From the cell containing the given text, extract its center point as (x, y) coordinate. 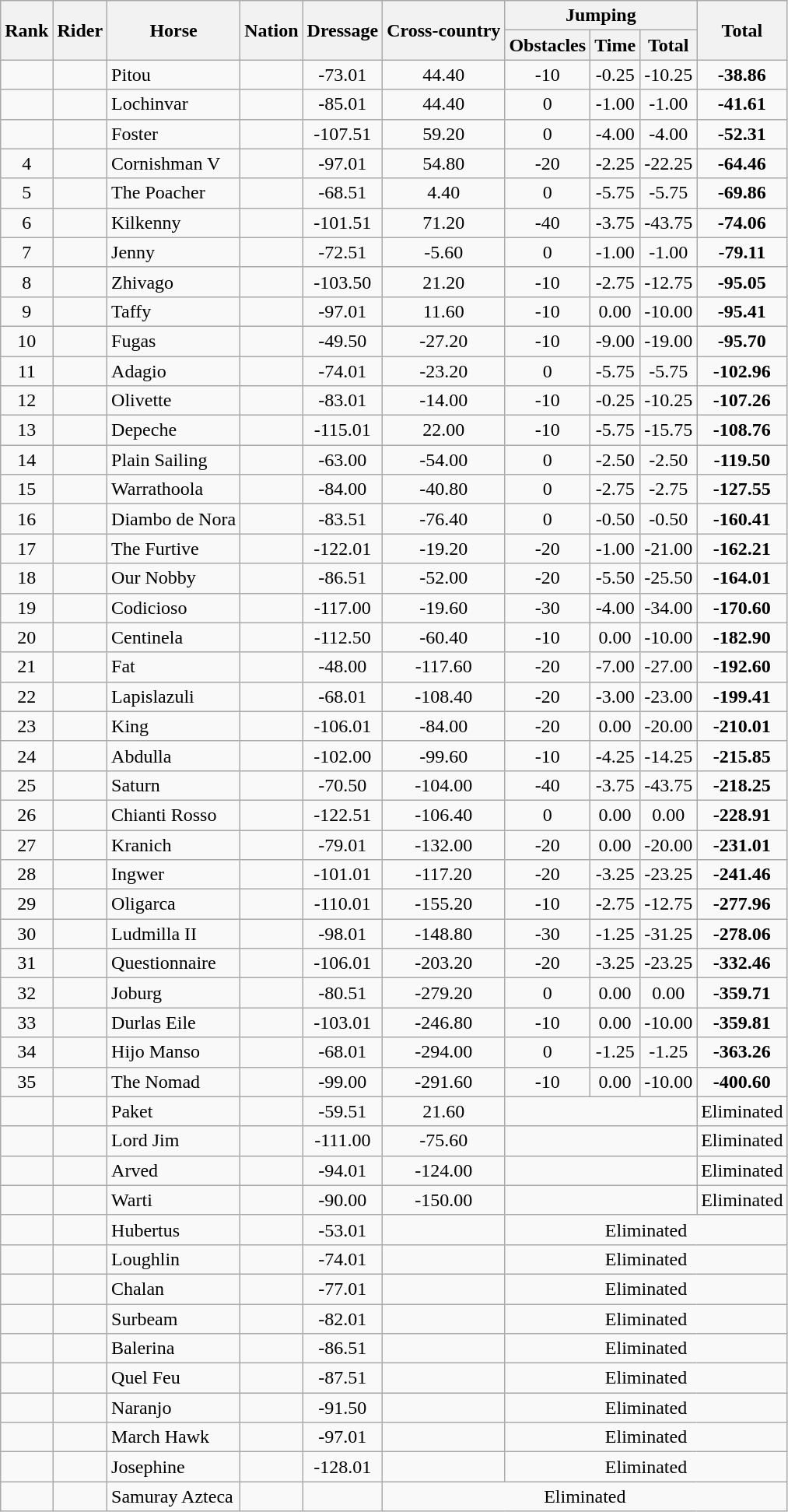
20 (26, 637)
Codicioso (174, 608)
The Nomad (174, 1082)
Kilkenny (174, 223)
-85.01 (342, 104)
Paket (174, 1111)
-155.20 (443, 904)
-160.41 (742, 519)
Lochinvar (174, 104)
71.20 (443, 223)
Depeche (174, 430)
24 (26, 756)
Oligarca (174, 904)
Quel Feu (174, 1378)
17 (26, 549)
-106.40 (443, 815)
14 (26, 460)
-31.25 (669, 934)
Jenny (174, 252)
59.20 (443, 134)
Lord Jim (174, 1141)
-14.25 (669, 756)
-102.00 (342, 756)
-63.00 (342, 460)
Warrathoola (174, 489)
Chianti Rosso (174, 815)
Obstacles (548, 45)
-22.25 (669, 163)
-148.80 (443, 934)
-52.31 (742, 134)
-95.05 (742, 282)
Olivette (174, 401)
Time (615, 45)
Ludmilla II (174, 934)
-83.01 (342, 401)
-79.11 (742, 252)
21.60 (443, 1111)
29 (26, 904)
Our Nobby (174, 578)
Fat (174, 667)
-48.00 (342, 667)
March Hawk (174, 1437)
31 (26, 963)
-110.01 (342, 904)
Cross-country (443, 30)
-90.00 (342, 1200)
54.80 (443, 163)
21 (26, 667)
-122.01 (342, 549)
Balerina (174, 1349)
-102.96 (742, 371)
Jumping (601, 16)
Rank (26, 30)
-68.51 (342, 193)
-4.25 (615, 756)
-83.51 (342, 519)
-132.00 (443, 844)
-80.51 (342, 993)
Josephine (174, 1467)
-117.60 (443, 667)
Chalan (174, 1289)
-73.01 (342, 75)
The Furtive (174, 549)
30 (26, 934)
-363.26 (742, 1052)
18 (26, 578)
-94.01 (342, 1170)
-53.01 (342, 1230)
-279.20 (443, 993)
-199.41 (742, 696)
4 (26, 163)
-111.00 (342, 1141)
Taffy (174, 311)
-3.00 (615, 696)
-104.00 (443, 785)
Warti (174, 1200)
11.60 (443, 311)
13 (26, 430)
-170.60 (742, 608)
-7.00 (615, 667)
Questionnaire (174, 963)
15 (26, 489)
-15.75 (669, 430)
-72.51 (342, 252)
-25.50 (669, 578)
-203.20 (443, 963)
35 (26, 1082)
-54.00 (443, 460)
-164.01 (742, 578)
-19.20 (443, 549)
-210.01 (742, 726)
28 (26, 875)
Joburg (174, 993)
-95.41 (742, 311)
-332.46 (742, 963)
-38.86 (742, 75)
Horse (174, 30)
-5.60 (443, 252)
-128.01 (342, 1467)
-99.00 (342, 1082)
-294.00 (443, 1052)
-95.70 (742, 341)
The Poacher (174, 193)
-59.51 (342, 1111)
Fugas (174, 341)
-124.00 (443, 1170)
-291.60 (443, 1082)
-60.40 (443, 637)
Centinela (174, 637)
4.40 (443, 193)
6 (26, 223)
-359.81 (742, 1023)
-74.06 (742, 223)
-76.40 (443, 519)
16 (26, 519)
Hijo Manso (174, 1052)
34 (26, 1052)
-107.26 (742, 401)
-246.80 (443, 1023)
-127.55 (742, 489)
Saturn (174, 785)
-41.61 (742, 104)
-70.50 (342, 785)
Nation (271, 30)
-14.00 (443, 401)
-5.50 (615, 578)
32 (26, 993)
-75.60 (443, 1141)
-119.50 (742, 460)
-112.50 (342, 637)
-19.00 (669, 341)
Ingwer (174, 875)
-122.51 (342, 815)
9 (26, 311)
-115.01 (342, 430)
-400.60 (742, 1082)
Zhivago (174, 282)
-79.01 (342, 844)
-182.90 (742, 637)
-103.50 (342, 282)
-231.01 (742, 844)
21.20 (443, 282)
-218.25 (742, 785)
-192.60 (742, 667)
-101.01 (342, 875)
5 (26, 193)
-64.46 (742, 163)
-241.46 (742, 875)
Loughlin (174, 1259)
-69.86 (742, 193)
-87.51 (342, 1378)
King (174, 726)
27 (26, 844)
-101.51 (342, 223)
22.00 (443, 430)
-107.51 (342, 134)
Diambo de Nora (174, 519)
-49.50 (342, 341)
Samuray Azteca (174, 1496)
12 (26, 401)
Plain Sailing (174, 460)
-34.00 (669, 608)
-108.76 (742, 430)
22 (26, 696)
-23.20 (443, 371)
-77.01 (342, 1289)
Arved (174, 1170)
Pitou (174, 75)
23 (26, 726)
-19.60 (443, 608)
33 (26, 1023)
-40.80 (443, 489)
Dressage (342, 30)
-162.21 (742, 549)
Kranich (174, 844)
Durlas Eile (174, 1023)
-27.20 (443, 341)
-98.01 (342, 934)
-9.00 (615, 341)
Hubertus (174, 1230)
25 (26, 785)
10 (26, 341)
Rider (80, 30)
Foster (174, 134)
7 (26, 252)
-359.71 (742, 993)
Abdulla (174, 756)
19 (26, 608)
Surbeam (174, 1319)
-278.06 (742, 934)
-103.01 (342, 1023)
-108.40 (443, 696)
-2.25 (615, 163)
-117.20 (443, 875)
Adagio (174, 371)
-228.91 (742, 815)
-91.50 (342, 1408)
-82.01 (342, 1319)
-99.60 (443, 756)
-27.00 (669, 667)
-21.00 (669, 549)
Naranjo (174, 1408)
11 (26, 371)
-150.00 (443, 1200)
Lapislazuli (174, 696)
-117.00 (342, 608)
Cornishman V (174, 163)
26 (26, 815)
-23.00 (669, 696)
-215.85 (742, 756)
-277.96 (742, 904)
-52.00 (443, 578)
8 (26, 282)
